Pinpoint the cell where the given text exists, returning its (x, y) midpoint coordinate. 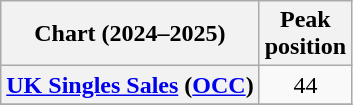
Chart (2024–2025) (130, 34)
44 (305, 85)
Peakposition (305, 34)
UK Singles Sales (OCC) (130, 85)
